Identify which cell holds the provided text, then report its (X, Y) central coordinate. 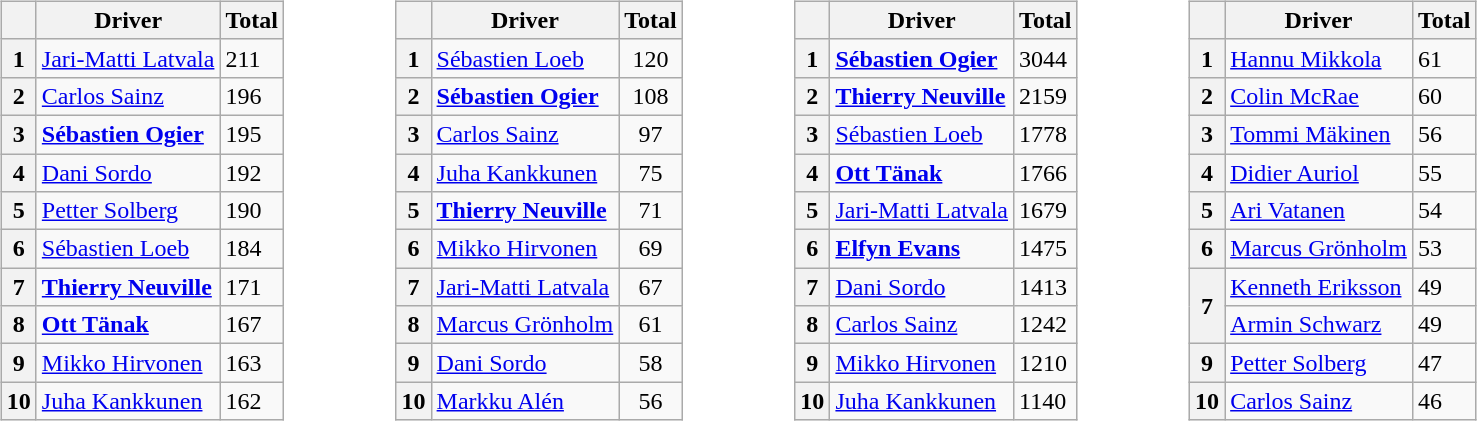
54 (1444, 211)
120 (651, 58)
75 (651, 173)
Elfyn Evans (922, 249)
Kenneth Eriksson (1319, 287)
Didier Auriol (1319, 173)
Armin Schwarz (1319, 325)
Colin McRae (1319, 96)
163 (252, 363)
190 (252, 211)
211 (252, 58)
184 (252, 249)
1242 (1046, 325)
1766 (1046, 173)
53 (1444, 249)
58 (651, 363)
1778 (1046, 134)
167 (252, 325)
46 (1444, 401)
Markku Alén (525, 401)
71 (651, 211)
162 (252, 401)
47 (1444, 363)
192 (252, 173)
195 (252, 134)
3044 (1046, 58)
108 (651, 96)
1475 (1046, 249)
1413 (1046, 287)
97 (651, 134)
2159 (1046, 96)
67 (651, 287)
1140 (1046, 401)
60 (1444, 96)
Tommi Mäkinen (1319, 134)
1679 (1046, 211)
Ari Vatanen (1319, 211)
Hannu Mikkola (1319, 58)
171 (252, 287)
196 (252, 96)
1210 (1046, 363)
69 (651, 249)
55 (1444, 173)
